Determine the [X, Y] coordinate at the center of the cell enclosing the given text.  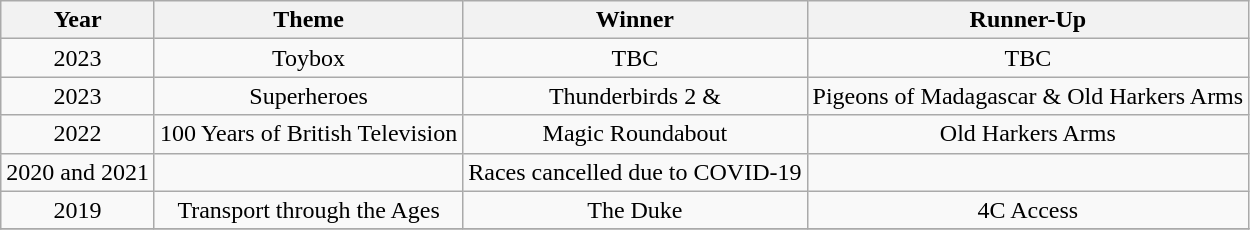
2019 [78, 210]
Toybox [308, 58]
The Duke [635, 210]
Thunderbirds 2 & [635, 96]
Runner-Up [1028, 20]
2022 [78, 134]
Year [78, 20]
Winner [635, 20]
Superheroes [308, 96]
Theme [308, 20]
Transport through the Ages [308, 210]
Pigeons of Madagascar & Old Harkers Arms [1028, 96]
Magic Roundabout [635, 134]
Races cancelled due to COVID-19 [635, 172]
100 Years of British Television [308, 134]
4C Access [1028, 210]
Old Harkers Arms [1028, 134]
2020 and 2021 [78, 172]
